Identify which cell holds the provided text, then report its (X, Y) central coordinate. 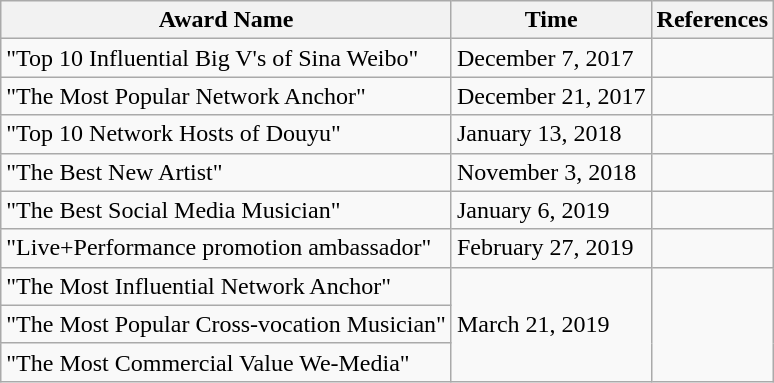
"Top 10 Influential Big V's of Sina Weibo" (226, 58)
"The Most Commercial Value We-Media" (226, 362)
"The Best New Artist" (226, 172)
December 7, 2017 (551, 58)
"The Most Influential Network Anchor" (226, 286)
January 13, 2018 (551, 134)
"The Most Popular Network Anchor" (226, 96)
"The Most Popular Cross-vocation Musician" (226, 324)
January 6, 2019 (551, 210)
Time (551, 20)
"Live+Performance promotion ambassador" (226, 248)
"The Best Social Media Musician" (226, 210)
References (712, 20)
December 21, 2017 (551, 96)
Award Name (226, 20)
March 21, 2019 (551, 324)
"Top 10 Network Hosts of Douyu" (226, 134)
February 27, 2019 (551, 248)
November 3, 2018 (551, 172)
